Extract the [x, y] coordinate from the center of the cell holding the provided text.  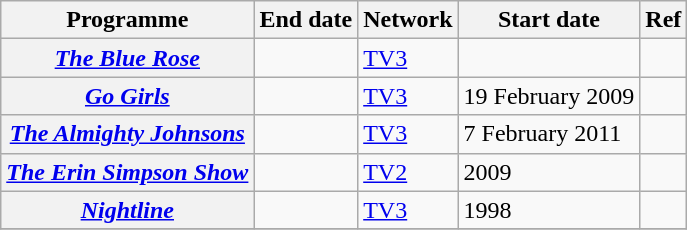
7 February 2011 [549, 134]
TV2 [408, 172]
Nightline [128, 210]
Network [408, 20]
End date [306, 20]
Go Girls [128, 96]
Start date [549, 20]
Ref [664, 20]
Programme [128, 20]
1998 [549, 210]
19 February 2009 [549, 96]
The Blue Rose [128, 58]
2009 [549, 172]
The Almighty Johnsons [128, 134]
The Erin Simpson Show [128, 172]
